From the cell containing the given text, extract its center point as (x, y) coordinate. 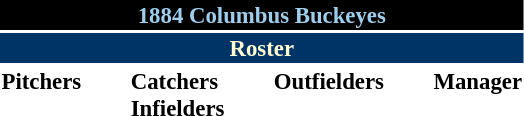
Roster (262, 48)
1884 Columbus Buckeyes (262, 15)
